Output the [X, Y] coordinate of the center of the cell containing the given text.  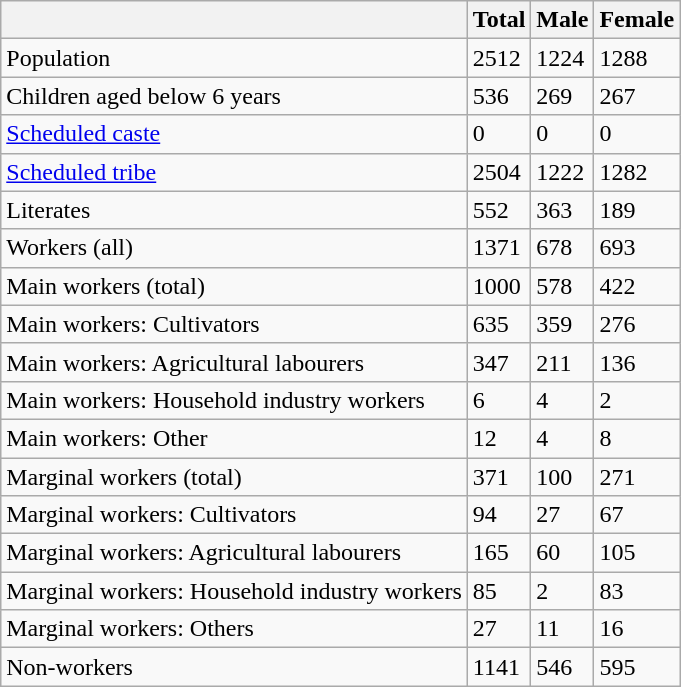
Main workers: Household industry workers [234, 400]
1224 [562, 58]
Main workers (total) [234, 286]
Marginal workers (total) [234, 477]
Marginal workers: Agricultural labourers [234, 553]
347 [499, 362]
267 [637, 96]
363 [562, 210]
Main workers: Agricultural labourers [234, 362]
1371 [499, 248]
Marginal workers: Household industry workers [234, 591]
Marginal workers: Others [234, 629]
Female [637, 20]
271 [637, 477]
371 [499, 477]
Literates [234, 210]
1288 [637, 58]
536 [499, 96]
Scheduled caste [234, 134]
189 [637, 210]
678 [562, 248]
67 [637, 515]
11 [562, 629]
16 [637, 629]
422 [637, 286]
Workers (all) [234, 248]
Scheduled tribe [234, 172]
Population [234, 58]
2504 [499, 172]
100 [562, 477]
1141 [499, 667]
136 [637, 362]
635 [499, 324]
693 [637, 248]
83 [637, 591]
2512 [499, 58]
6 [499, 400]
Non-workers [234, 667]
1000 [499, 286]
Total [499, 20]
1282 [637, 172]
60 [562, 553]
12 [499, 438]
8 [637, 438]
Children aged below 6 years [234, 96]
Male [562, 20]
578 [562, 286]
211 [562, 362]
269 [562, 96]
Main workers: Cultivators [234, 324]
546 [562, 667]
359 [562, 324]
105 [637, 553]
Marginal workers: Cultivators [234, 515]
595 [637, 667]
85 [499, 591]
Main workers: Other [234, 438]
1222 [562, 172]
552 [499, 210]
165 [499, 553]
276 [637, 324]
94 [499, 515]
